Extract the [X, Y] coordinate from the center of the cell holding the provided text.  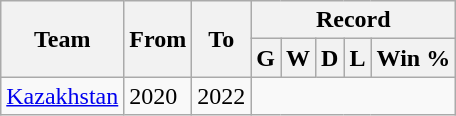
2020 [158, 96]
To [222, 39]
W [298, 58]
Record [354, 20]
L [358, 58]
Kazakhstan [62, 96]
Win % [414, 58]
D [330, 58]
Team [62, 39]
G [266, 58]
From [158, 39]
2022 [222, 96]
